For the text-containing cell, return its midpoint in (x, y) coordinate format. 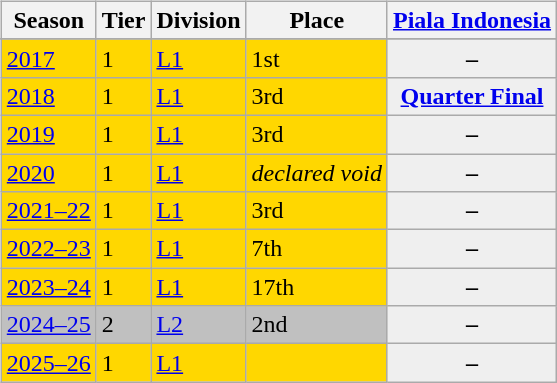
Tier (124, 20)
1st (316, 58)
2019 (48, 134)
2024–25 (48, 325)
Place (316, 20)
2nd (316, 325)
17th (316, 287)
2023–24 (48, 287)
L2 (198, 325)
declared void (316, 173)
7th (316, 249)
Piala Indonesia (472, 20)
2025–26 (48, 363)
2021–22 (48, 211)
2018 (48, 96)
2 (124, 325)
Season (48, 20)
2017 (48, 58)
Division (198, 20)
2020 (48, 173)
2022–23 (48, 249)
Quarter Final (472, 96)
